Pinpoint the cell where the given text exists, returning its [X, Y] midpoint coordinate. 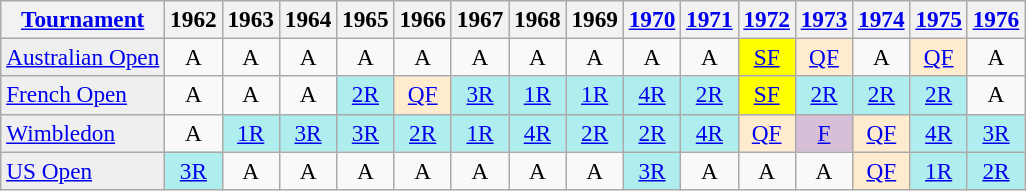
French Open [83, 95]
1974 [882, 19]
1965 [366, 19]
F [824, 133]
1973 [824, 19]
1970 [652, 19]
1972 [766, 19]
1969 [594, 19]
1975 [938, 19]
1971 [710, 19]
1962 [194, 19]
1976 [996, 19]
Wimbledon [83, 133]
US Open [83, 170]
Tournament [83, 19]
1967 [480, 19]
1966 [422, 19]
1968 [538, 19]
1963 [250, 19]
1964 [308, 19]
Australian Open [83, 57]
